Search for the cell housing the specified text and yield its [X, Y] center coordinate. 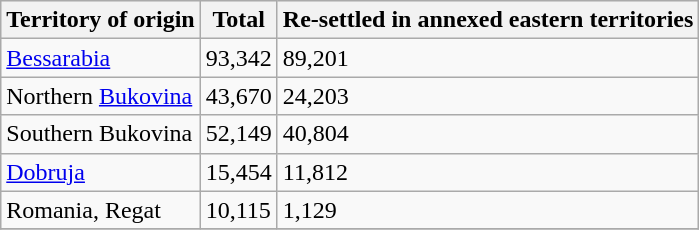
Northern Bukovina [100, 96]
52,149 [238, 134]
10,115 [238, 210]
40,804 [488, 134]
Re-settled in annexed eastern territories [488, 20]
93,342 [238, 58]
15,454 [238, 172]
24,203 [488, 96]
Bessarabia [100, 58]
89,201 [488, 58]
11,812 [488, 172]
Dobruja [100, 172]
Southern Bukovina [100, 134]
1,129 [488, 210]
Romania, Regat [100, 210]
Territory of origin [100, 20]
43,670 [238, 96]
Total [238, 20]
